Pinpoint the cell where the given text exists, returning its [x, y] midpoint coordinate. 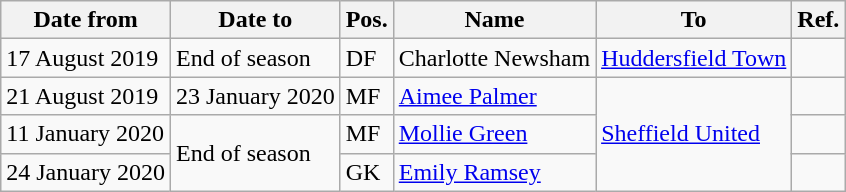
Charlotte Newsham [494, 58]
Pos. [366, 20]
Sheffield United [694, 134]
Aimee Palmer [494, 96]
Huddersfield Town [694, 58]
21 August 2019 [86, 96]
17 August 2019 [86, 58]
24 January 2020 [86, 172]
GK [366, 172]
Mollie Green [494, 134]
To [694, 20]
Emily Ramsey [494, 172]
Date from [86, 20]
Name [494, 20]
Ref. [818, 20]
DF [366, 58]
11 January 2020 [86, 134]
Date to [255, 20]
23 January 2020 [255, 96]
